From the cell containing the given text, extract its center point as (X, Y) coordinate. 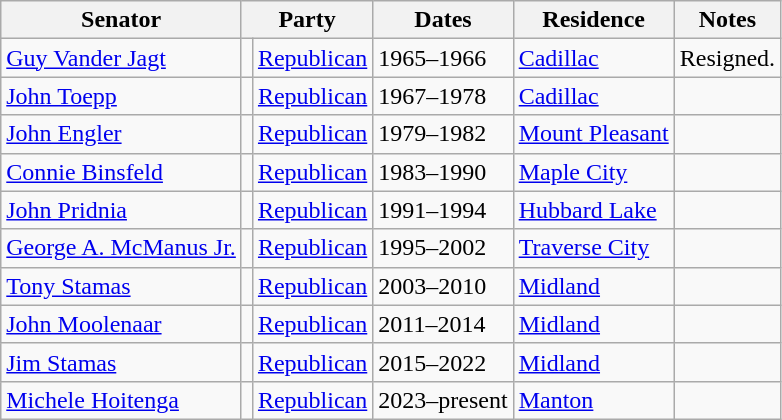
2015–2022 (443, 362)
Hubbard Lake (594, 210)
John Toepp (122, 96)
Maple City (594, 172)
Guy Vander Jagt (122, 58)
2003–2010 (443, 286)
George A. McManus Jr. (122, 248)
1967–1978 (443, 96)
Jim Stamas (122, 362)
Senator (122, 20)
Connie Binsfeld (122, 172)
John Pridnia (122, 210)
John Engler (122, 134)
John Moolenaar (122, 324)
Traverse City (594, 248)
Tony Stamas (122, 286)
1979–1982 (443, 134)
1983–1990 (443, 172)
Manton (594, 400)
1965–1966 (443, 58)
Dates (443, 20)
Mount Pleasant (594, 134)
Resigned. (727, 58)
2011–2014 (443, 324)
1995–2002 (443, 248)
Residence (594, 20)
2023–present (443, 400)
Michele Hoitenga (122, 400)
Party (306, 20)
Notes (727, 20)
1991–1994 (443, 210)
